Extract the (X, Y) coordinate from the center of the cell holding the provided text.  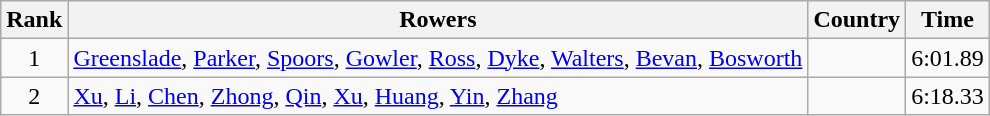
Rowers (438, 20)
6:18.33 (948, 96)
Xu, Li, Chen, Zhong, Qin, Xu, Huang, Yin, Zhang (438, 96)
2 (34, 96)
6:01.89 (948, 58)
Greenslade, Parker, Spoors, Gowler, Ross, Dyke, Walters, Bevan, Bosworth (438, 58)
Country (857, 20)
1 (34, 58)
Time (948, 20)
Rank (34, 20)
